Output the (x, y) coordinate of the center of the cell containing the given text.  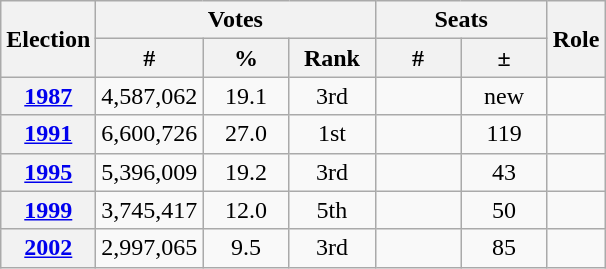
5,396,009 (150, 172)
1995 (48, 172)
85 (504, 248)
19.1 (246, 96)
19.2 (246, 172)
new (504, 96)
43 (504, 172)
119 (504, 134)
3,745,417 (150, 210)
Election (48, 39)
Votes (236, 20)
1st (332, 134)
1991 (48, 134)
Seats (461, 20)
50 (504, 210)
4,587,062 (150, 96)
27.0 (246, 134)
Role (576, 39)
Rank (332, 58)
2002 (48, 248)
5th (332, 210)
1987 (48, 96)
9.5 (246, 248)
% (246, 58)
1999 (48, 210)
2,997,065 (150, 248)
6,600,726 (150, 134)
12.0 (246, 210)
± (504, 58)
